Return the (X, Y) coordinate for the center point of the cell that contains the specified text.  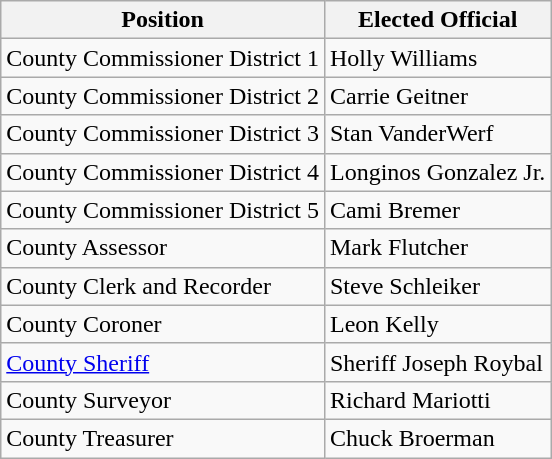
County Surveyor (163, 400)
County Commissioner District 5 (163, 210)
County Clerk and Recorder (163, 286)
Richard Mariotti (437, 400)
Cami Bremer (437, 210)
County Commissioner District 1 (163, 58)
Chuck Broerman (437, 438)
County Commissioner District 4 (163, 172)
Position (163, 20)
Steve Schleiker (437, 286)
County Assessor (163, 248)
Leon Kelly (437, 324)
Elected Official (437, 20)
County Treasurer (163, 438)
Stan VanderWerf (437, 134)
Holly Williams (437, 58)
County Sheriff (163, 362)
County Coroner (163, 324)
County Commissioner District 3 (163, 134)
County Commissioner District 2 (163, 96)
Carrie Geitner (437, 96)
Mark Flutcher (437, 248)
Sheriff Joseph Roybal (437, 362)
Longinos Gonzalez Jr. (437, 172)
